For the text-containing cell, return its midpoint in [X, Y] coordinate format. 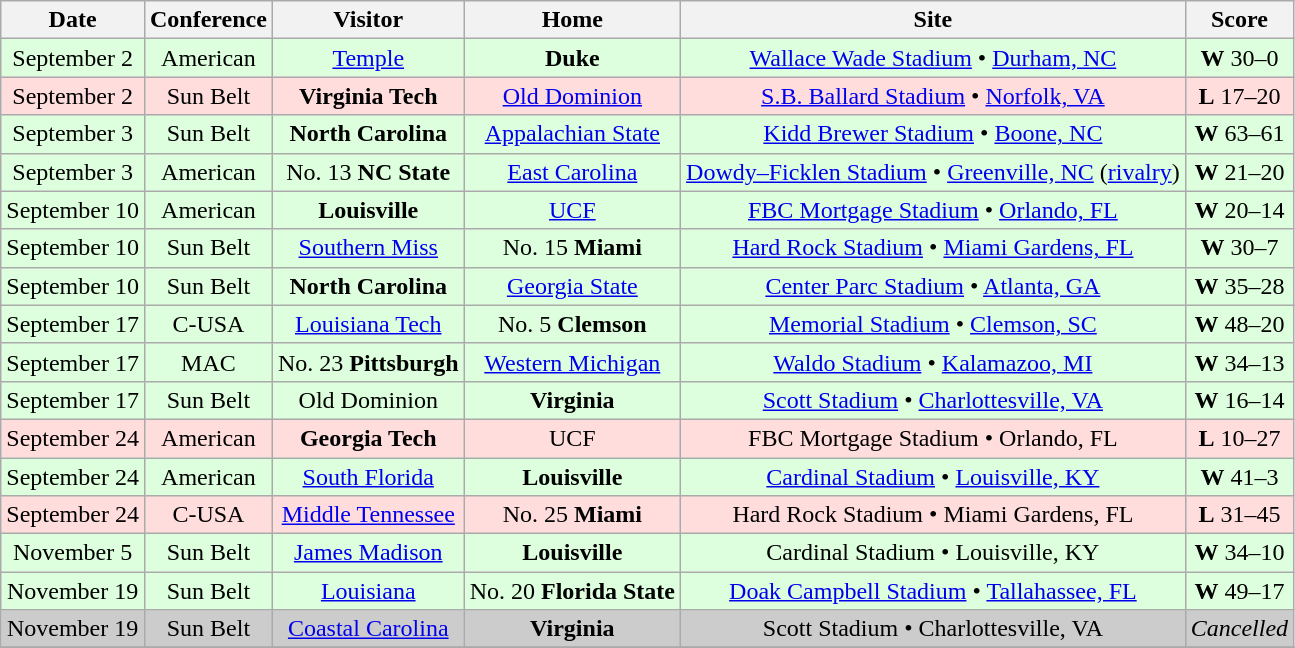
Louisiana Tech [368, 324]
W 48–20 [1239, 324]
Georgia State [572, 286]
W 21–20 [1239, 172]
No. 20 Florida State [572, 591]
Home [572, 20]
W 49–17 [1239, 591]
W 63–61 [1239, 134]
W 34–13 [1239, 362]
Waldo Stadium • Kalamazoo, MI [934, 362]
Appalachian State [572, 134]
W 35–28 [1239, 286]
W 20–14 [1239, 210]
East Carolina [572, 172]
Date [73, 20]
Score [1239, 20]
South Florida [368, 477]
L 31–45 [1239, 515]
Kidd Brewer Stadium • Boone, NC [934, 134]
Southern Miss [368, 248]
Visitor [368, 20]
Doak Campbell Stadium • Tallahassee, FL [934, 591]
Memorial Stadium • Clemson, SC [934, 324]
Virginia Tech [368, 96]
Center Parc Stadium • Atlanta, GA [934, 286]
No. 5 Clemson [572, 324]
L 10–27 [1239, 438]
No. 25 Miami [572, 515]
Georgia Tech [368, 438]
James Madison [368, 553]
Wallace Wade Stadium • Durham, NC [934, 58]
L 17–20 [1239, 96]
MAC [208, 362]
Conference [208, 20]
Dowdy–Ficklen Stadium • Greenville, NC (rivalry) [934, 172]
No. 13 NC State [368, 172]
Western Michigan [572, 362]
Middle Tennessee [368, 515]
No. 15 Miami [572, 248]
Louisiana [368, 591]
Duke [572, 58]
Coastal Carolina [368, 629]
Temple [368, 58]
Cancelled [1239, 629]
W 30–0 [1239, 58]
November 5 [73, 553]
W 16–14 [1239, 400]
No. 23 Pittsburgh [368, 362]
S.B. Ballard Stadium • Norfolk, VA [934, 96]
Site [934, 20]
W 34–10 [1239, 553]
W 41–3 [1239, 477]
W 30–7 [1239, 248]
